Capture the cell that displays the provided text and extract its [x, y] central coordinate. 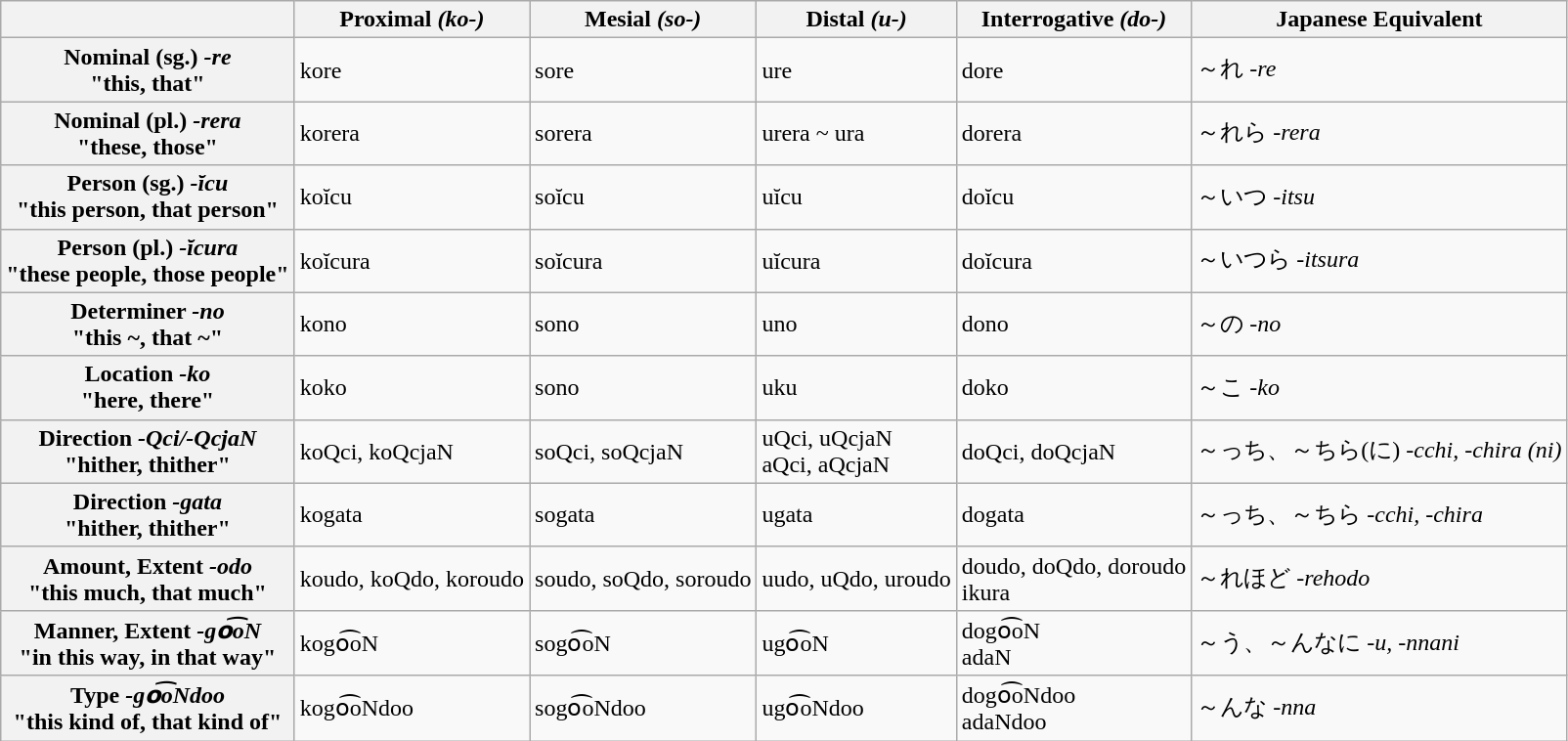
Amount, Extent -odo"this much, that much" [148, 579]
soĭcura [643, 260]
Direction -gata"hither, thither" [148, 514]
Nominal (pl.) -rera"these, those" [148, 133]
uno [856, 325]
Determiner -no"this ~, that ~" [148, 325]
uĭcura [856, 260]
doQci, doQcjaN [1073, 452]
Type -go͡oNdoo"this kind of, that kind of" [148, 708]
Distal (u-) [856, 20]
sogata [643, 514]
dore [1073, 70]
koQci, koQcjaN [412, 452]
doudo, doQdo, doroudoikura [1073, 579]
koĭcu [412, 197]
uku [856, 387]
koĭcura [412, 260]
uĭcu [856, 197]
kogo͡oNdoo [412, 708]
kogata [412, 514]
koudo, koQdo, koroudo [412, 579]
Person (sg.) -ĭcu"this person, that person" [148, 197]
doko [1073, 387]
sogo͡oNdoo [643, 708]
soQci, soQcjaN [643, 452]
Mesial (so-) [643, 20]
Interrogative (do-) [1073, 20]
ugata [856, 514]
dogo͡oNdooadaNdoo [1073, 708]
kono [412, 325]
～れほど -rehodo [1379, 579]
～んな -nna [1379, 708]
Japanese Equivalent [1379, 20]
sore [643, 70]
ugo͡oN [856, 643]
～の -no [1379, 325]
～いつ -itsu [1379, 197]
Person (pl.) -ĭcura"these people, those people" [148, 260]
sorera [643, 133]
doĭcu [1073, 197]
uudo, uQdo, uroudo [856, 579]
korera [412, 133]
Direction -Qci/-QcjaN"hither, thither" [148, 452]
～れ -re [1379, 70]
soĭcu [643, 197]
dono [1073, 325]
dorera [1073, 133]
Manner, Extent -go͡oN"in this way, in that way" [148, 643]
dogata [1073, 514]
～れら -rera [1379, 133]
～っち、～ちら(に) -cchi, -chira (ni) [1379, 452]
kore [412, 70]
kogo͡oN [412, 643]
Location -ko"here, there" [148, 387]
urera ~ ura [856, 133]
Proximal (ko-) [412, 20]
Nominal (sg.) -re"this, that" [148, 70]
sogo͡oN [643, 643]
ugo͡oNdoo [856, 708]
uQci, uQcjaNaQci, aQcjaN [856, 452]
～いつら -itsura [1379, 260]
dogo͡oNadaN [1073, 643]
ure [856, 70]
～こ -ko [1379, 387]
doĭcura [1073, 260]
koko [412, 387]
soudo, soQdo, soroudo [643, 579]
～う、～んなに -u, -nnani [1379, 643]
～っち、～ちら -cchi, -chira [1379, 514]
